Search for the cell housing the specified text and yield its [x, y] center coordinate. 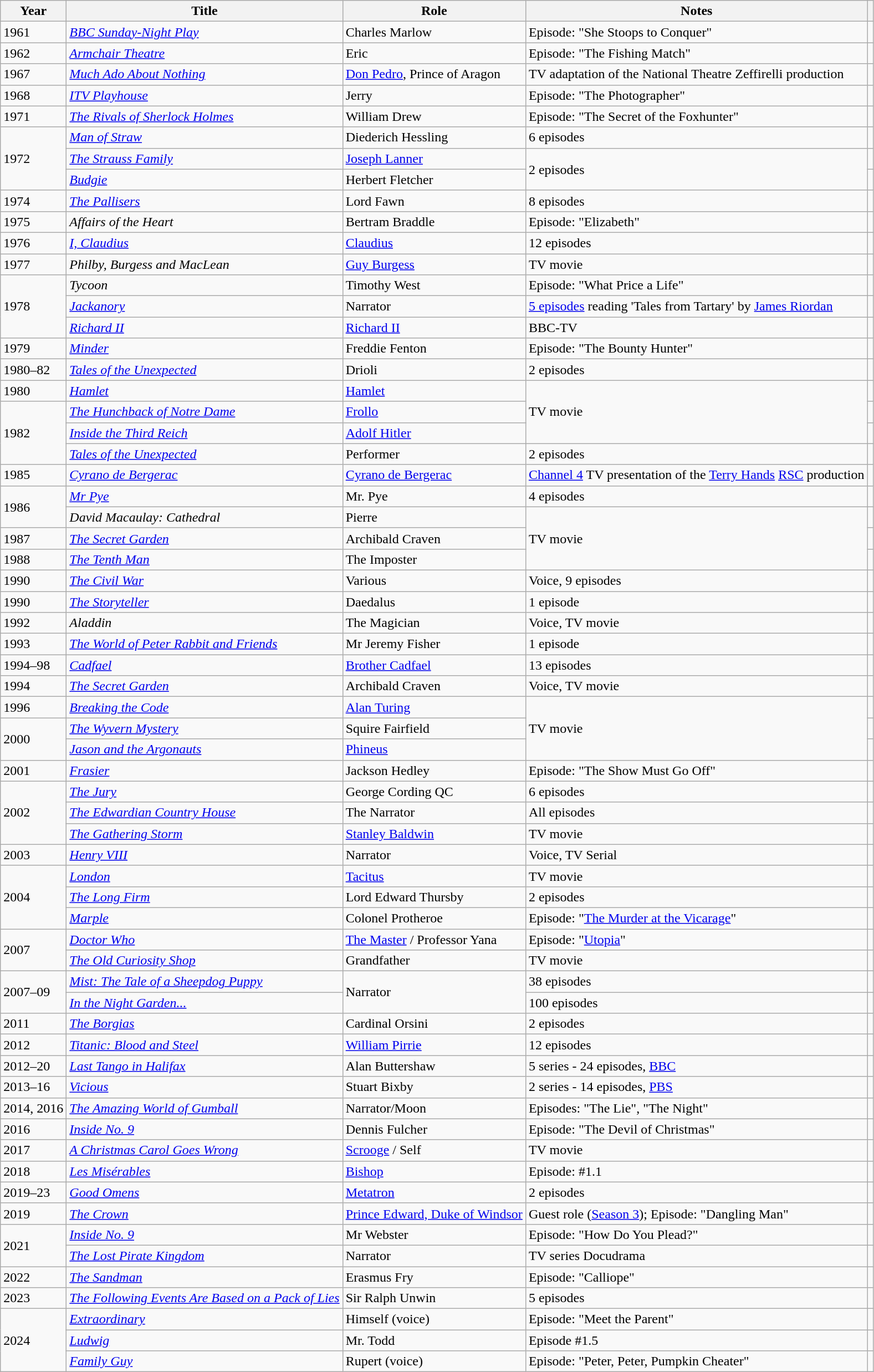
Stuart Bixby [434, 1087]
Episode: "She Stoops to Conquer" [696, 32]
Philby, Burgess and MacLean [205, 264]
Charles Marlow [434, 32]
1974 [33, 201]
ITV Playhouse [205, 95]
Ludwig [205, 1340]
Tycoon [205, 285]
13 episodes [696, 665]
Episode: "The Bounty Hunter" [696, 349]
Episode: "Elizabeth" [696, 222]
2000 [33, 739]
William Pirrie [434, 1045]
Mr Webster [434, 1235]
Dennis Fulcher [434, 1129]
Episode: "The Show Must Go Off" [696, 771]
I, Claudius [205, 243]
Lord Edward Thursby [434, 897]
Lord Fawn [434, 201]
Voice, TV Serial [696, 855]
TV adaptation of the National Theatre Zeffirelli production [696, 74]
1980–82 [33, 370]
1996 [33, 707]
Episode: "The Devil of Christmas" [696, 1129]
Guy Burgess [434, 264]
5 episodes [696, 1298]
2003 [33, 855]
Mr. Pye [434, 496]
Phineus [434, 749]
Cadfael [205, 665]
1972 [33, 159]
The Jury [205, 792]
2007–09 [33, 992]
2021 [33, 1245]
1985 [33, 475]
Year [33, 11]
The Old Curiosity Shop [205, 961]
Frollo [434, 412]
Freddie Fenton [434, 349]
Channel 4 TV presentation of the Terry Hands RSC production [696, 475]
Affairs of the Heart [205, 222]
2011 [33, 1024]
2013–16 [33, 1087]
Episode: "The Fishing Match" [696, 53]
2012 [33, 1045]
Mr. Todd [434, 1340]
Role [434, 11]
Episode: "Calliope" [696, 1277]
William Drew [434, 116]
Episode: "Utopia" [696, 940]
Mr Pye [205, 496]
Performer [434, 454]
100 episodes [696, 1003]
1977 [33, 264]
2022 [33, 1277]
Squire Fairfield [434, 728]
The Imposter [434, 559]
Jackanory [205, 307]
Henry VIII [205, 855]
2007 [33, 950]
The Tenth Man [205, 559]
2019 [33, 1213]
Episode: "The Photographer" [696, 95]
Himself (voice) [434, 1319]
Adolf Hitler [434, 433]
2019–23 [33, 1192]
2004 [33, 897]
1993 [33, 644]
Cardinal Orsini [434, 1024]
Jerry [434, 95]
1992 [33, 623]
Sir Ralph Unwin [434, 1298]
Guest role (Season 3); Episode: "Dangling Man" [696, 1213]
Don Pedro, Prince of Aragon [434, 74]
1987 [33, 538]
Alan Turing [434, 707]
Jackson Hedley [434, 771]
A Christmas Carol Goes Wrong [205, 1150]
1962 [33, 53]
2017 [33, 1150]
The Narrator [434, 813]
Family Guy [205, 1361]
2016 [33, 1129]
Herbert Fletcher [434, 180]
Man of Straw [205, 137]
1975 [33, 222]
Various [434, 580]
1986 [33, 507]
2012–20 [33, 1066]
Episode: "How Do You Plead?" [696, 1235]
The World of Peter Rabbit and Friends [205, 644]
In the Night Garden... [205, 1003]
Episodes: "The Lie", "The Night" [696, 1108]
Budgie [205, 180]
The Master / Professor Yana [434, 940]
8 episodes [696, 201]
1968 [33, 95]
The Lost Pirate Kingdom [205, 1256]
Breaking the Code [205, 707]
Episode: "The Secret of the Foxhunter" [696, 116]
Frasier [205, 771]
The Pallisers [205, 201]
1978 [33, 307]
Prince Edward, Duke of Windsor [434, 1213]
Metatron [434, 1192]
Episode: "What Price a Life" [696, 285]
The Gathering Storm [205, 834]
Much Ado About Nothing [205, 74]
Colonel Protheroe [434, 918]
Marple [205, 918]
2001 [33, 771]
1994 [33, 686]
Narrator/Moon [434, 1108]
Last Tango in Halifax [205, 1066]
Bishop [434, 1171]
1967 [33, 74]
5 episodes reading 'Tales from Tartary' by James Riordan [696, 307]
London [205, 876]
Brother Cadfael [434, 665]
Notes [696, 11]
BBC-TV [696, 328]
All episodes [696, 813]
The Sandman [205, 1277]
Mist: The Tale of a Sheepdog Puppy [205, 982]
TV series Docudrama [696, 1256]
Episode #1.5 [696, 1340]
1980 [33, 391]
Episode: #1.1 [696, 1171]
Eric [434, 53]
Minder [205, 349]
1994–98 [33, 665]
2014, 2016 [33, 1108]
The Rivals of Sherlock Holmes [205, 116]
Inside the Third Reich [205, 433]
Episode: "Peter, Peter, Pumpkin Cheater" [696, 1361]
2024 [33, 1340]
The Crown [205, 1213]
George Cording QC [434, 792]
The Long Firm [205, 897]
The Civil War [205, 580]
2 series - 14 episodes, PBS [696, 1087]
Claudius [434, 243]
Vicious [205, 1087]
The Borgias [205, 1024]
Pierre [434, 517]
Timothy West [434, 285]
Good Omens [205, 1192]
1961 [33, 32]
4 episodes [696, 496]
Extraordinary [205, 1319]
Alan Buttershaw [434, 1066]
Daedalus [434, 601]
BBC Sunday-Night Play [205, 32]
Les Misérables [205, 1171]
1979 [33, 349]
Jason and the Argonauts [205, 749]
Doctor Who [205, 940]
Bertram Braddle [434, 222]
Mr Jeremy Fisher [434, 644]
2023 [33, 1298]
2002 [33, 813]
2018 [33, 1171]
Episode: "The Murder at the Vicarage" [696, 918]
The Magician [434, 623]
38 episodes [696, 982]
Aladdin [205, 623]
Diederich Hessling [434, 137]
The Amazing World of Gumball [205, 1108]
Grandfather [434, 961]
Rupert (voice) [434, 1361]
The Storyteller [205, 601]
The Hunchback of Notre Dame [205, 412]
Voice, 9 episodes [696, 580]
Tacitus [434, 876]
1976 [33, 243]
Drioli [434, 370]
Title [205, 11]
1971 [33, 116]
Joseph Lanner [434, 159]
Erasmus Fry [434, 1277]
1988 [33, 559]
5 series - 24 episodes, BBC [696, 1066]
Scrooge / Self [434, 1150]
Titanic: Blood and Steel [205, 1045]
Episode: "Meet the Parent" [696, 1319]
The Wyvern Mystery [205, 728]
David Macaulay: Cathedral [205, 517]
The Edwardian Country House [205, 813]
The Following Events Are Based on a Pack of Lies [205, 1298]
The Strauss Family [205, 159]
1982 [33, 433]
Stanley Baldwin [434, 834]
Armchair Theatre [205, 53]
